Provide the [X, Y] coordinate of the cell's center where the given text is located.  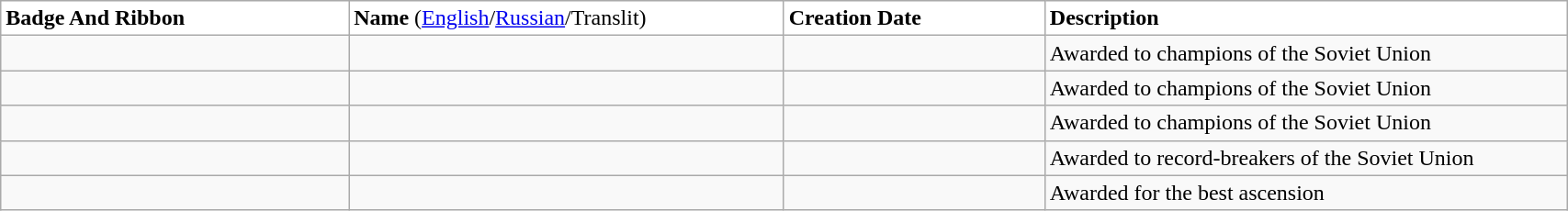
Creation Date [914, 18]
Awarded to record-breakers of the Soviet Union [1305, 158]
Awarded for the best ascension [1305, 193]
Description [1305, 18]
Name (English/Russian/Translit) [567, 18]
Badge And Ribbon [175, 18]
